Locate the cell with the specified text and output its (X, Y) center coordinate. 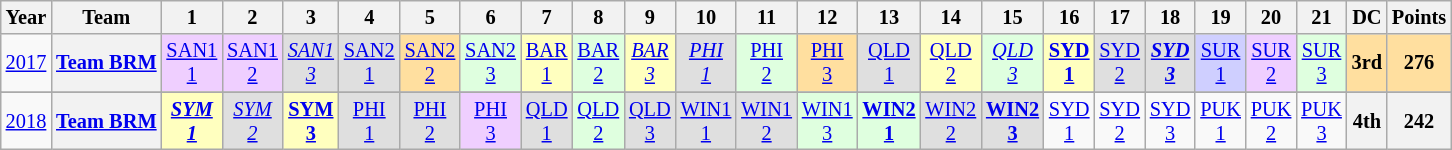
4 (370, 17)
6 (490, 17)
14 (950, 17)
5 (430, 17)
SAN23 (490, 63)
17 (1119, 17)
BAR2 (598, 63)
1 (192, 17)
7 (547, 17)
3 (311, 17)
SUR2 (1271, 63)
SAN22 (430, 63)
SAN13 (311, 63)
16 (1069, 17)
20 (1271, 17)
BAR1 (547, 63)
10 (706, 17)
Year (26, 17)
3rd (1367, 63)
DC (1367, 17)
276 (1419, 63)
WIN22 (950, 121)
SAN21 (370, 63)
15 (1012, 17)
SUR3 (1321, 63)
2018 (26, 121)
WIN23 (1012, 121)
SYM3 (311, 121)
PUK2 (1271, 121)
19 (1220, 17)
2017 (26, 63)
242 (1419, 121)
SAN12 (252, 63)
BAR3 (650, 63)
WIN13 (828, 121)
SUR1 (1220, 63)
Team (106, 17)
WIN12 (766, 121)
PUK3 (1321, 121)
12 (828, 17)
Points (1419, 17)
WIN21 (890, 121)
WIN11 (706, 121)
SYM1 (192, 121)
18 (1170, 17)
9 (650, 17)
PUK1 (1220, 121)
4th (1367, 121)
11 (766, 17)
13 (890, 17)
2 (252, 17)
SAN11 (192, 63)
8 (598, 17)
SYM2 (252, 121)
21 (1321, 17)
